Return the [x, y] coordinate for the center point of the cell that contains the specified text.  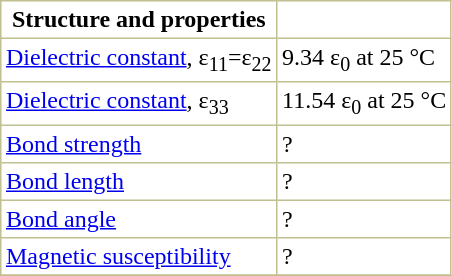
11.54 ε0 at 25 °C [364, 104]
Bond strength [139, 145]
Magnetic susceptibility [139, 257]
Dielectric constant, ε11=ε22 [139, 60]
Dielectric constant, ε33 [139, 104]
Structure and properties [139, 20]
Bond length [139, 182]
9.34 ε0 at 25 °C [364, 60]
Bond angle [139, 220]
